Return the [X, Y] coordinate for the center point of the cell that contains the specified text.  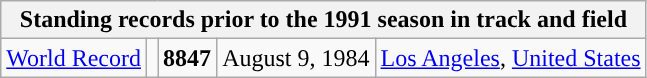
August 9, 1984 [296, 58]
8847 [188, 58]
World Record [74, 58]
Los Angeles, United States [510, 58]
Standing records prior to the 1991 season in track and field [324, 20]
